Scan for the cell matching the given text and deliver its (x, y) coordinate at center. 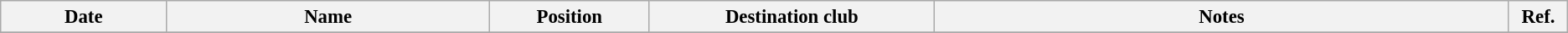
Name (328, 17)
Notes (1222, 17)
Date (84, 17)
Ref. (1538, 17)
Position (570, 17)
Destination club (792, 17)
